Determine the (X, Y) coordinate at the center of the cell enclosing the given text.  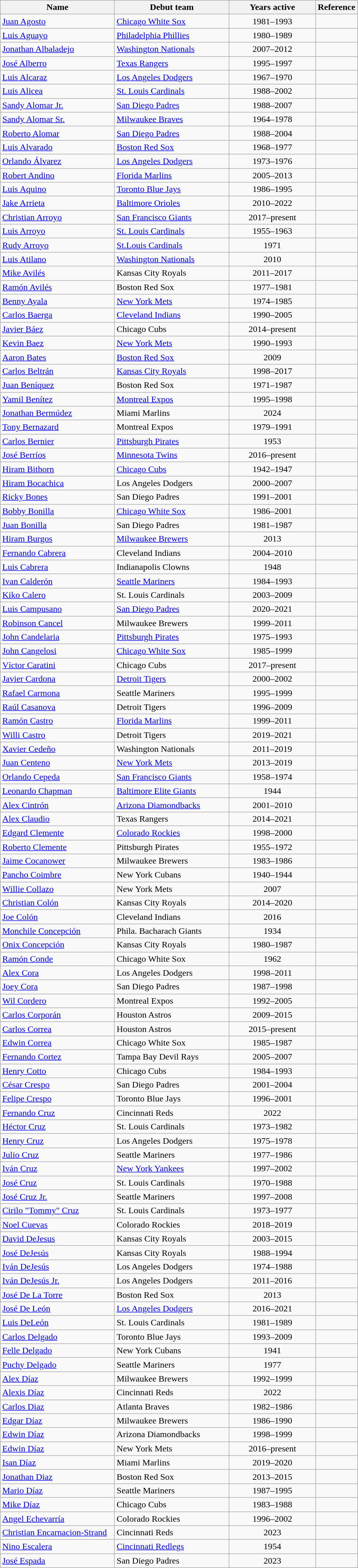
1975–1993 (272, 637)
Phila. Bacharach Giants (172, 931)
Noel Cuevas (57, 1225)
Carlos Delgado (57, 1337)
Hiram Burgos (57, 539)
1967–1970 (272, 77)
1997–2002 (272, 1169)
1948 (272, 567)
Juan Bonilla (57, 525)
Mario Díaz (57, 1490)
Orlando Cepeda (57, 777)
New York Yankees (172, 1169)
Ramón Conde (57, 959)
Luis Cabrera (57, 567)
1954 (272, 1547)
Years active (272, 7)
Hiram Bithorn (57, 469)
Edwin Correa (57, 1043)
1971–1987 (272, 385)
1998–1999 (272, 1435)
Carlos Bernier (57, 441)
Atlanta Braves (172, 1407)
Víctor Caratini (57, 665)
Luis Arroyo (57, 231)
Roberto Clemente (57, 847)
Iván DeJesús Jr. (57, 1281)
Robinson Cancel (57, 623)
1992–1999 (272, 1379)
Roberto Alomar (57, 133)
2009 (272, 357)
Julio Cruz (57, 1155)
1980–1989 (272, 35)
1997–2008 (272, 1197)
Jake Arrieta (57, 203)
Henry Cruz (57, 1141)
José Espada (57, 1561)
Pancho Coimbre (57, 875)
Willie Collazo (57, 889)
Fernando Cortez (57, 1057)
Carlos Beltrán (57, 371)
Mike Díaz (57, 1504)
Edgar Díaz (57, 1421)
Reference (337, 7)
1982–1986 (272, 1407)
Mike Avilés (57, 273)
1990–1993 (272, 343)
1998–2000 (272, 833)
Onix Concepción (57, 945)
Fernando Cabrera (57, 553)
Jonathan Diaz (57, 1476)
1981–1993 (272, 21)
Philadelphia Phillies (172, 35)
Luis Alcaraz (57, 77)
1944 (272, 791)
Milwaukee Braves (172, 119)
Kevin Baez (57, 343)
Juan Agosto (57, 21)
Jaime Cocanower (57, 861)
1973–1977 (272, 1211)
Baltimore Elite Giants (172, 791)
2015–present (272, 1029)
Felipe Crespo (57, 1099)
Xavier Cedeño (57, 749)
Alex Claudio (57, 819)
2001–2010 (272, 805)
1968–1977 (272, 147)
José Berríos (57, 455)
Carlos Baerga (57, 315)
Minnesota Twins (172, 455)
1977 (272, 1365)
Alex Cintrón (57, 805)
1998–2017 (272, 371)
1941 (272, 1351)
1940–1944 (272, 875)
1974–1988 (272, 1267)
José DeJesús (57, 1253)
Isan Díaz (57, 1462)
Baltimore Orioles (172, 203)
2016 (272, 917)
1995–1998 (272, 399)
Juan Beníquez (57, 385)
1970–1988 (272, 1183)
1977–1981 (272, 287)
1981–1989 (272, 1323)
Christian Encarnacion-Strand (57, 1533)
Rudy Arroyo (57, 245)
Luis Atilano (57, 259)
Iván DeJesús (57, 1267)
1986–2001 (272, 511)
1973–1976 (272, 161)
1934 (272, 931)
Carlos Diaz (57, 1407)
2024 (272, 413)
Nino Escalera (57, 1547)
David DeJesus (57, 1239)
1977–1986 (272, 1155)
1953 (272, 441)
José De León (57, 1309)
Jonathan Bermúdez (57, 413)
2001–2004 (272, 1085)
1985–1987 (272, 1043)
Joe Colón (57, 917)
Wil Cordero (57, 1001)
1975–1978 (272, 1141)
1991–2001 (272, 497)
Luis Aquino (57, 189)
1992–2005 (272, 1001)
2009–2015 (272, 1015)
1987–1998 (272, 987)
Iván Cruz (57, 1169)
José Alberro (57, 63)
2010–2022 (272, 203)
Luis Campusano (57, 609)
José Cruz Jr. (57, 1197)
2011–2017 (272, 273)
Ivan Calderón (57, 581)
John Candelaria (57, 637)
2016–2021 (272, 1309)
1996–2002 (272, 1519)
Juan Centeno (57, 763)
1985–1999 (272, 651)
Kiko Calero (57, 595)
1958–1974 (272, 777)
Jonathan Albaladejo (57, 49)
Aaron Bates (57, 357)
Rafael Carmona (57, 693)
2014–present (272, 329)
1993–2009 (272, 1337)
2019–2020 (272, 1462)
1987–1995 (272, 1490)
1974–1985 (272, 301)
1996–2009 (272, 707)
Yamil Benítez (57, 399)
Debut team (172, 7)
Cincinnati Redlegs (172, 1547)
Luis Aguayo (57, 35)
Carlos Corporán (57, 1015)
2005–2007 (272, 1057)
2020–2021 (272, 609)
Christian Colón (57, 903)
1955–1963 (272, 231)
St.Louis Cardinals (172, 245)
Alex Cora (57, 973)
1988–2004 (272, 133)
2003–2015 (272, 1239)
Javier Báez (57, 329)
2004–2010 (272, 553)
1979–1991 (272, 427)
2010 (272, 259)
Sandy Alomar Sr. (57, 119)
Henry Cotto (57, 1071)
Hiram Bocachica (57, 483)
Luis Alicea (57, 91)
Sandy Alomar Jr. (57, 105)
1973–1982 (272, 1127)
Benny Ayala (57, 301)
Bobby Bonilla (57, 511)
Edgard Clemente (57, 833)
Tampa Bay Devil Rays (172, 1057)
Luis DeLeón (57, 1323)
1998–2011 (272, 973)
César Crespo (57, 1085)
2011–2019 (272, 749)
2005–2013 (272, 175)
John Cangelosi (57, 651)
Cirilo "Tommy" Cruz (57, 1211)
Ramón Avilés (57, 287)
Fernando Cruz (57, 1113)
1986–1990 (272, 1421)
1955–1972 (272, 847)
José Cruz (57, 1183)
1988–2007 (272, 105)
Orlando Álvarez (57, 161)
2000–2007 (272, 483)
Javier Cardona (57, 679)
Ricky Bones (57, 497)
1996–2001 (272, 1099)
Christian Arroyo (57, 217)
2014–2020 (272, 903)
Name (57, 7)
Carlos Correa (57, 1029)
Leonardo Chapman (57, 791)
2014–2021 (272, 819)
Héctor Cruz (57, 1127)
1971 (272, 245)
Alex Díaz (57, 1379)
1962 (272, 959)
Tony Bernazard (57, 427)
1942–1947 (272, 469)
1990–2005 (272, 315)
Raúl Casanova (57, 707)
1988–2002 (272, 91)
1980–1987 (272, 945)
Robert Andino (57, 175)
1964–1978 (272, 119)
1986–1995 (272, 189)
2013–2019 (272, 763)
1995–1997 (272, 63)
Monchile Concepción (57, 931)
1995–1999 (272, 693)
1981–1987 (272, 525)
2003–2009 (272, 595)
Willi Castro (57, 735)
1988–1994 (272, 1253)
1983–1986 (272, 861)
2018–2019 (272, 1225)
2019–2021 (272, 735)
Puchy Delgado (57, 1365)
2000–2002 (272, 679)
Indianapolis Clowns (172, 567)
Felle Delgado (57, 1351)
Joey Cora (57, 987)
2007–2012 (272, 49)
2011–2016 (272, 1281)
2013–2015 (272, 1476)
Luis Alvarado (57, 147)
José De La Torre (57, 1294)
Alexis Díaz (57, 1393)
2007 (272, 889)
Ramón Castro (57, 721)
1983–1988 (272, 1504)
Angel Echevarría (57, 1519)
